Locate the cell with the specified text and output its [X, Y] center coordinate. 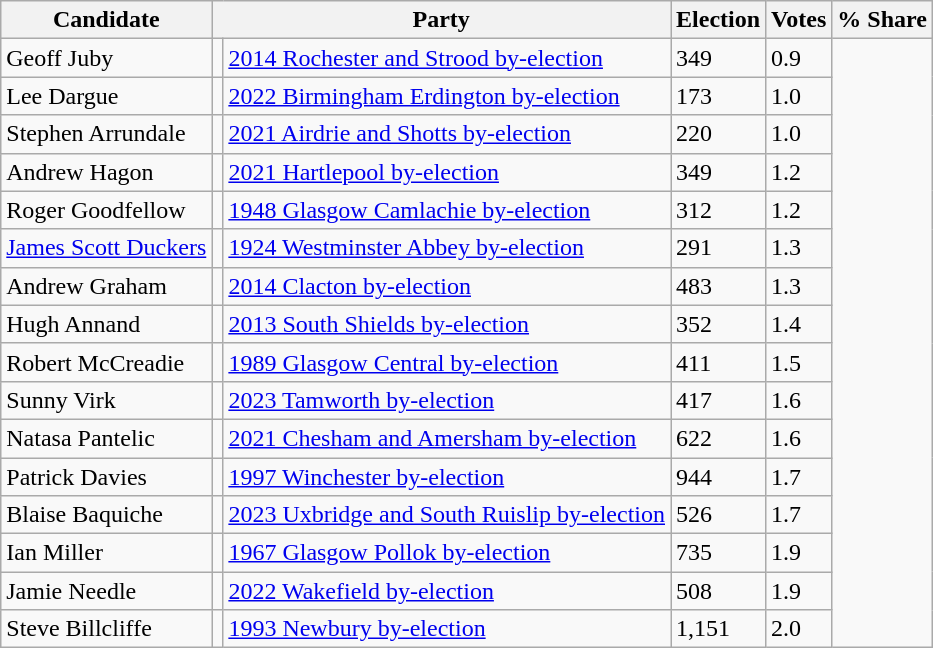
2021 Airdrie and Shotts by-election [447, 134]
2022 Birmingham Erdington by-election [447, 96]
Andrew Hagon [106, 172]
0.9 [799, 58]
Lee Dargue [106, 96]
Blaise Baquiche [106, 515]
417 [718, 400]
Party [442, 20]
Ian Miller [106, 553]
1967 Glasgow Pollok by-election [447, 553]
2023 Tamworth by-election [447, 400]
1.4 [799, 324]
622 [718, 438]
2.0 [799, 629]
1924 Westminster Abbey by-election [447, 248]
Jamie Needle [106, 591]
1993 Newbury by-election [447, 629]
1.5 [799, 362]
Andrew Graham [106, 286]
Patrick Davies [106, 477]
291 [718, 248]
1997 Winchester by-election [447, 477]
Steve Billcliffe [106, 629]
Votes [799, 20]
Natasa Pantelic [106, 438]
Robert McCreadie [106, 362]
2021 Hartlepool by-election [447, 172]
312 [718, 210]
1948 Glasgow Camlachie by-election [447, 210]
2013 South Shields by-election [447, 324]
Roger Goodfellow [106, 210]
526 [718, 515]
2022 Wakefield by-election [447, 591]
1989 Glasgow Central by-election [447, 362]
352 [718, 324]
Sunny Virk [106, 400]
2021 Chesham and Amersham by-election [447, 438]
220 [718, 134]
Hugh Annand [106, 324]
173 [718, 96]
411 [718, 362]
483 [718, 286]
944 [718, 477]
Geoff Juby [106, 58]
Election [718, 20]
2023 Uxbridge and South Ruislip by-election [447, 515]
508 [718, 591]
2014 Rochester and Strood by-election [447, 58]
Candidate [106, 20]
735 [718, 553]
James Scott Duckers [106, 248]
2014 Clacton by-election [447, 286]
% Share [882, 20]
1,151 [718, 629]
Stephen Arrundale [106, 134]
